Provide the [X, Y] coordinate of the cell's center where the given text is located.  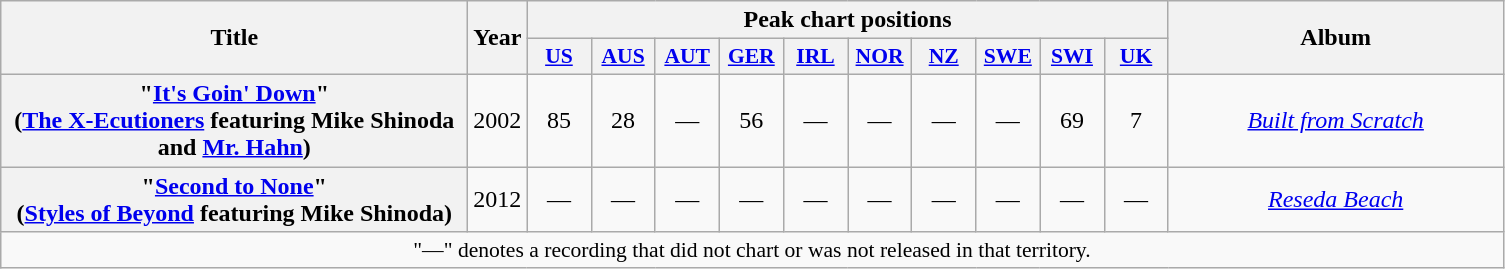
Year [498, 38]
SWI [1072, 57]
GER [751, 57]
Built from Scratch [1336, 120]
Reseda Beach [1336, 198]
AUS [623, 57]
IRL [815, 57]
UK [1136, 57]
28 [623, 120]
Title [234, 38]
2012 [498, 198]
Album [1336, 38]
"It's Goin' Down"(The X-Ecutioners featuring Mike Shinoda and Mr. Hahn) [234, 120]
NOR [880, 57]
Peak chart positions [848, 20]
SWE [1008, 57]
56 [751, 120]
2002 [498, 120]
69 [1072, 120]
AUT [687, 57]
NZ [944, 57]
85 [559, 120]
"Second to None"(Styles of Beyond featuring Mike Shinoda) [234, 198]
7 [1136, 120]
US [559, 57]
"—" denotes a recording that did not chart or was not released in that territory. [752, 250]
